From the cell containing the given text, extract its center point as [x, y] coordinate. 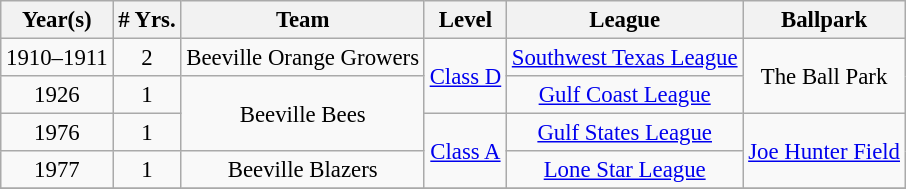
Beeville Orange Growers [302, 58]
Team [302, 20]
2 [147, 58]
Class A [465, 152]
# Yrs. [147, 20]
Ballpark [824, 20]
Class D [465, 76]
Year(s) [57, 20]
The Ball Park [824, 76]
1976 [57, 133]
Gulf States League [625, 133]
League [625, 20]
1977 [57, 170]
Level [465, 20]
Lone Star League [625, 170]
Southwest Texas League [625, 58]
1926 [57, 95]
Gulf Coast League [625, 95]
1910–1911 [57, 58]
Beeville Blazers [302, 170]
Beeville Bees [302, 114]
Joe Hunter Field [824, 152]
